Extract the (x, y) coordinate from the center of the cell holding the provided text.  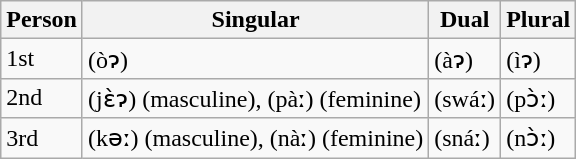
3rd (42, 138)
(jɛ̀ɂ) (masculine), (pàː) (feminine) (255, 98)
(pɔ̀ː) (538, 98)
(nɔ̀ː) (538, 138)
Dual (465, 20)
(snáː) (465, 138)
(ìɂ) (538, 59)
(òɂ) (255, 59)
(swáː) (465, 98)
2nd (42, 98)
Person (42, 20)
(àɂ) (465, 59)
Singular (255, 20)
1st (42, 59)
(kəː) (masculine), (nàː) (feminine) (255, 138)
Plural (538, 20)
